Identify which cell holds the provided text, then report its [x, y] central coordinate. 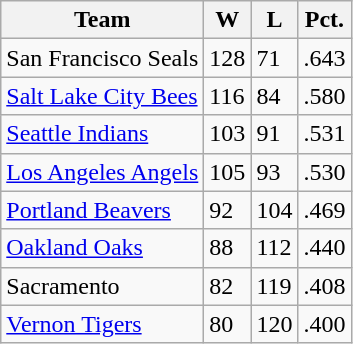
88 [228, 248]
Team [102, 20]
71 [274, 58]
116 [228, 96]
.440 [324, 248]
Portland Beavers [102, 210]
104 [274, 210]
105 [228, 172]
112 [274, 248]
Oakland Oaks [102, 248]
San Francisco Seals [102, 58]
84 [274, 96]
.408 [324, 286]
92 [228, 210]
Sacramento [102, 286]
.580 [324, 96]
80 [228, 324]
.531 [324, 134]
82 [228, 286]
91 [274, 134]
.469 [324, 210]
119 [274, 286]
103 [228, 134]
93 [274, 172]
.530 [324, 172]
.643 [324, 58]
Salt Lake City Bees [102, 96]
W [228, 20]
Seattle Indians [102, 134]
.400 [324, 324]
L [274, 20]
Pct. [324, 20]
120 [274, 324]
Vernon Tigers [102, 324]
Los Angeles Angels [102, 172]
128 [228, 58]
